Find where the given text appears and provide that cell's center as [x, y] coordinate. 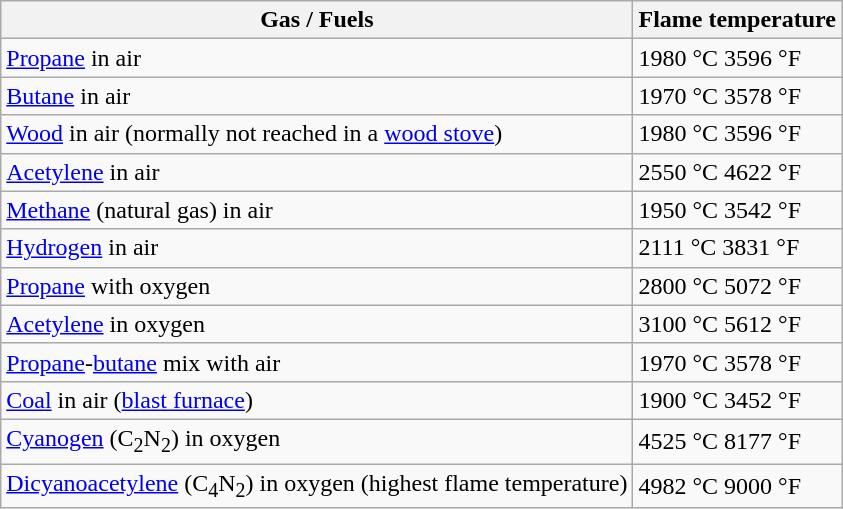
Gas / Fuels [317, 20]
2800 °C 5072 °F [738, 286]
2111 °C 3831 °F [738, 248]
Hydrogen in air [317, 248]
3100 °C 5612 °F [738, 324]
1950 °C 3542 °F [738, 210]
Coal in air (blast furnace) [317, 400]
Cyanogen (C2N2) in oxygen [317, 441]
Propane in air [317, 58]
Acetylene in oxygen [317, 324]
Acetylene in air [317, 172]
1900 °C 3452 °F [738, 400]
Methane (natural gas) in air [317, 210]
Flame temperature [738, 20]
Dicyanoacetylene (C4N2) in oxygen (highest flame temperature) [317, 486]
Wood in air (normally not reached in a wood stove) [317, 134]
Butane in air [317, 96]
4525 °C 8177 °F [738, 441]
2550 °C 4622 °F [738, 172]
Propane with oxygen [317, 286]
4982 °C 9000 °F [738, 486]
Propane-butane mix with air [317, 362]
